Return the [X, Y] coordinate for the center point of the cell that contains the specified text.  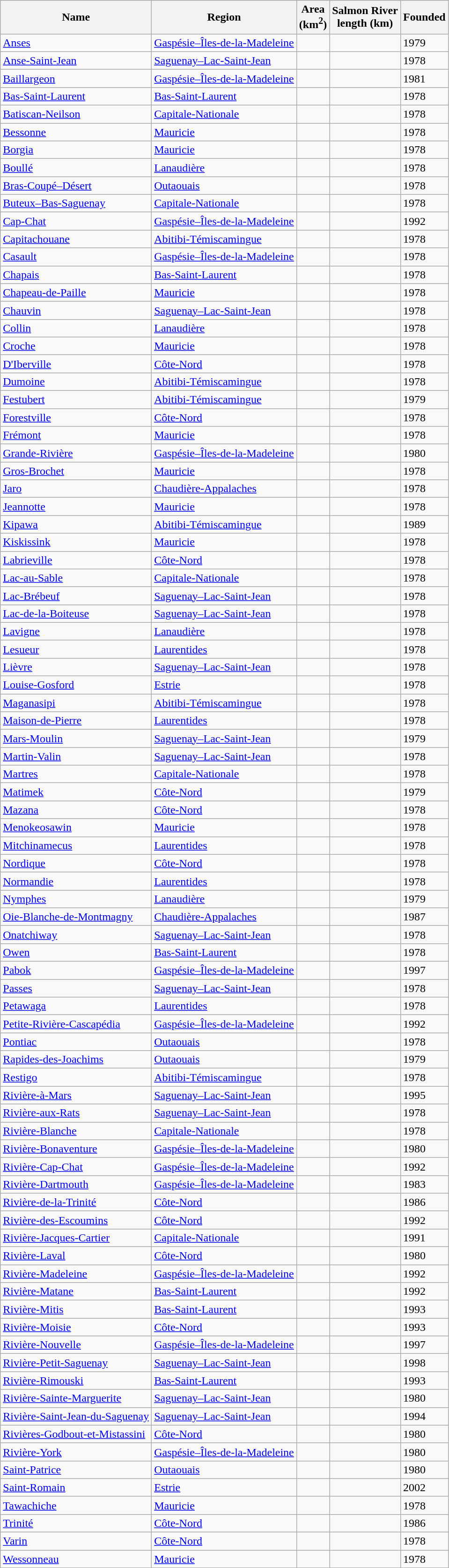
Pontiac [76, 1042]
Petite-Rivière-Cascapédia [76, 1024]
Martin-Valin [76, 756]
1987 [424, 917]
Pabok [76, 971]
Lac-Brébeuf [76, 596]
Rivière-Blanche [76, 1131]
Nordique [76, 863]
Grande-Rivière [76, 453]
Anses [76, 43]
Matimek [76, 792]
1989 [424, 524]
Kipawa [76, 524]
Rapides-des-Joachims [76, 1060]
Lesueur [76, 649]
Frémont [76, 435]
Rivière-York [76, 1452]
1995 [424, 1095]
Owen [76, 952]
Lac-au-Sable [76, 578]
Bessonne [76, 132]
Menokeosawin [76, 828]
Rivière-de-la-Trinité [76, 1202]
Nymphes [76, 899]
1981 [424, 78]
Croche [76, 346]
Rivière-Nouvelle [76, 1345]
Rivière-Laval [76, 1256]
Kiskissink [76, 542]
Lièvre [76, 667]
Labrieville [76, 560]
Rivière-Dartmouth [76, 1184]
Area(km2) [313, 17]
1994 [424, 1416]
Casault [76, 257]
Baillargeon [76, 78]
Maison-de-Pierre [76, 721]
Restigo [76, 1077]
Lavigne [76, 631]
Rivière-Mitis [76, 1309]
Rivière-Petit-Saguenay [76, 1363]
Rivière-Madeleine [76, 1274]
Chapais [76, 275]
Jeannotte [76, 507]
Collin [76, 328]
Lac-de-la-Boiteuse [76, 613]
Rivière-Jacques-Cartier [76, 1238]
Capitachouane [76, 239]
Rivière-à-Mars [76, 1095]
Louise-Gosford [76, 685]
Rivière-Sainte-Marguerite [76, 1398]
Saint-Romain [76, 1487]
Mazana [76, 810]
D'Iberville [76, 364]
Rivière-Moisie [76, 1327]
Mars-Moulin [76, 739]
Petawaga [76, 1006]
Chauvin [76, 310]
Mitchinamecus [76, 845]
Batiscan-Neilson [76, 114]
Rivière-Cap-Chat [76, 1166]
1991 [424, 1238]
Borgia [76, 150]
Dumoine [76, 381]
Rivière-Rimouski [76, 1381]
Bras-Coupé–Désert [76, 186]
Tawachiche [76, 1505]
Salmon Riverlength (km) [365, 17]
Varin [76, 1541]
Saint-Patrice [76, 1470]
1983 [424, 1184]
Festubert [76, 400]
Founded [424, 17]
1998 [424, 1363]
Rivière-des-Escoumins [76, 1220]
Normandie [76, 881]
Chapeau-de-Paille [76, 292]
Onatchiway [76, 934]
Gros-Brochet [76, 471]
Martres [76, 774]
Rivières-Godbout-et-Mistassini [76, 1434]
Jaro [76, 489]
2002 [424, 1487]
Rivière-Matane [76, 1292]
Rivière-Bonaventure [76, 1149]
Forestville [76, 418]
Anse-Saint-Jean [76, 60]
Wessonneau [76, 1559]
Trinité [76, 1523]
Boullé [76, 168]
Rivière-aux-Rats [76, 1113]
Rivière-Saint-Jean-du-Saguenay [76, 1416]
Maganasipi [76, 703]
Cap-Chat [76, 221]
Oie-Blanche-de-Montmagny [76, 917]
Buteux–Bas-Saguenay [76, 203]
Region [224, 17]
Passes [76, 988]
Name [76, 17]
